Scan for the cell matching the given text and deliver its [X, Y] coordinate at center. 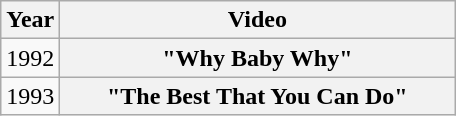
"The Best That You Can Do" [258, 96]
1993 [30, 96]
Year [30, 20]
Video [258, 20]
1992 [30, 58]
"Why Baby Why" [258, 58]
